From the cell containing the given text, extract its center point as (X, Y) coordinate. 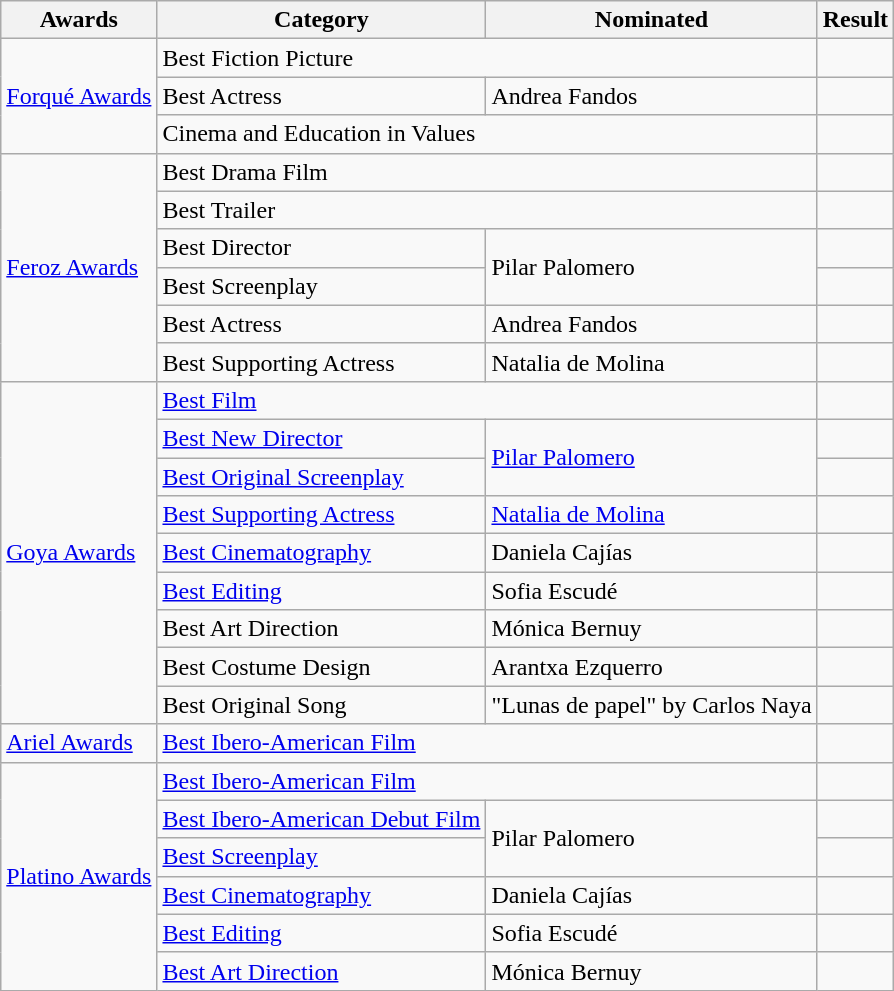
Best Director (322, 248)
Best Ibero-American Debut Film (322, 819)
Feroz Awards (79, 267)
Best Original Screenplay (322, 477)
Best Original Song (322, 705)
Ariel Awards (79, 743)
Best Film (487, 400)
Nominated (652, 20)
Best Fiction Picture (487, 58)
Arantxa Ezquerro (652, 667)
Forqué Awards (79, 96)
Best New Director (322, 438)
Platino Awards (79, 876)
Category (322, 20)
Result (855, 20)
Goya Awards (79, 552)
Cinema and Education in Values (487, 134)
Best Trailer (487, 210)
"Lunas de papel" by Carlos Naya (652, 705)
Best Drama Film (487, 172)
Best Costume Design (322, 667)
Awards (79, 20)
